Detect which cell encompasses the target text, then output its (X, Y) center coordinate. 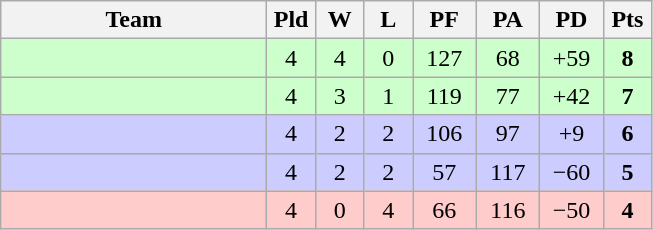
Team (134, 20)
117 (508, 172)
8 (628, 58)
3 (340, 96)
5 (628, 172)
7 (628, 96)
+42 (572, 96)
116 (508, 210)
−50 (572, 210)
Pld (292, 20)
106 (444, 134)
Pts (628, 20)
6 (628, 134)
68 (508, 58)
57 (444, 172)
97 (508, 134)
+59 (572, 58)
−60 (572, 172)
PD (572, 20)
77 (508, 96)
66 (444, 210)
W (340, 20)
1 (388, 96)
L (388, 20)
PF (444, 20)
127 (444, 58)
PA (508, 20)
+9 (572, 134)
119 (444, 96)
